Scan for the cell matching the given text and deliver its (X, Y) coordinate at center. 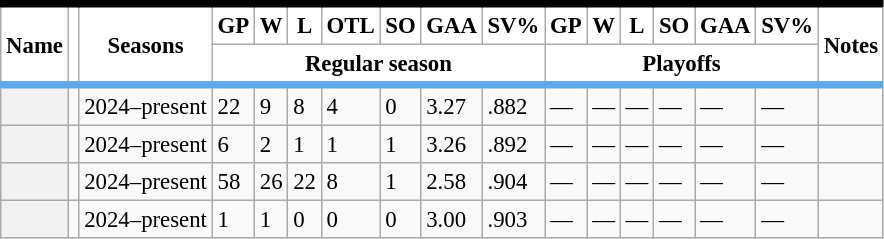
6 (233, 145)
4 (350, 106)
.882 (514, 106)
9 (270, 106)
Seasons (146, 44)
OTL (350, 24)
Playoffs (682, 66)
3.26 (452, 145)
3.00 (452, 220)
2.58 (452, 182)
.904 (514, 182)
26 (270, 182)
3.27 (452, 106)
Regular season (378, 66)
.903 (514, 220)
Notes (850, 44)
.892 (514, 145)
Name (35, 44)
58 (233, 182)
2 (270, 145)
